From the cell containing the given text, extract its center point as (x, y) coordinate. 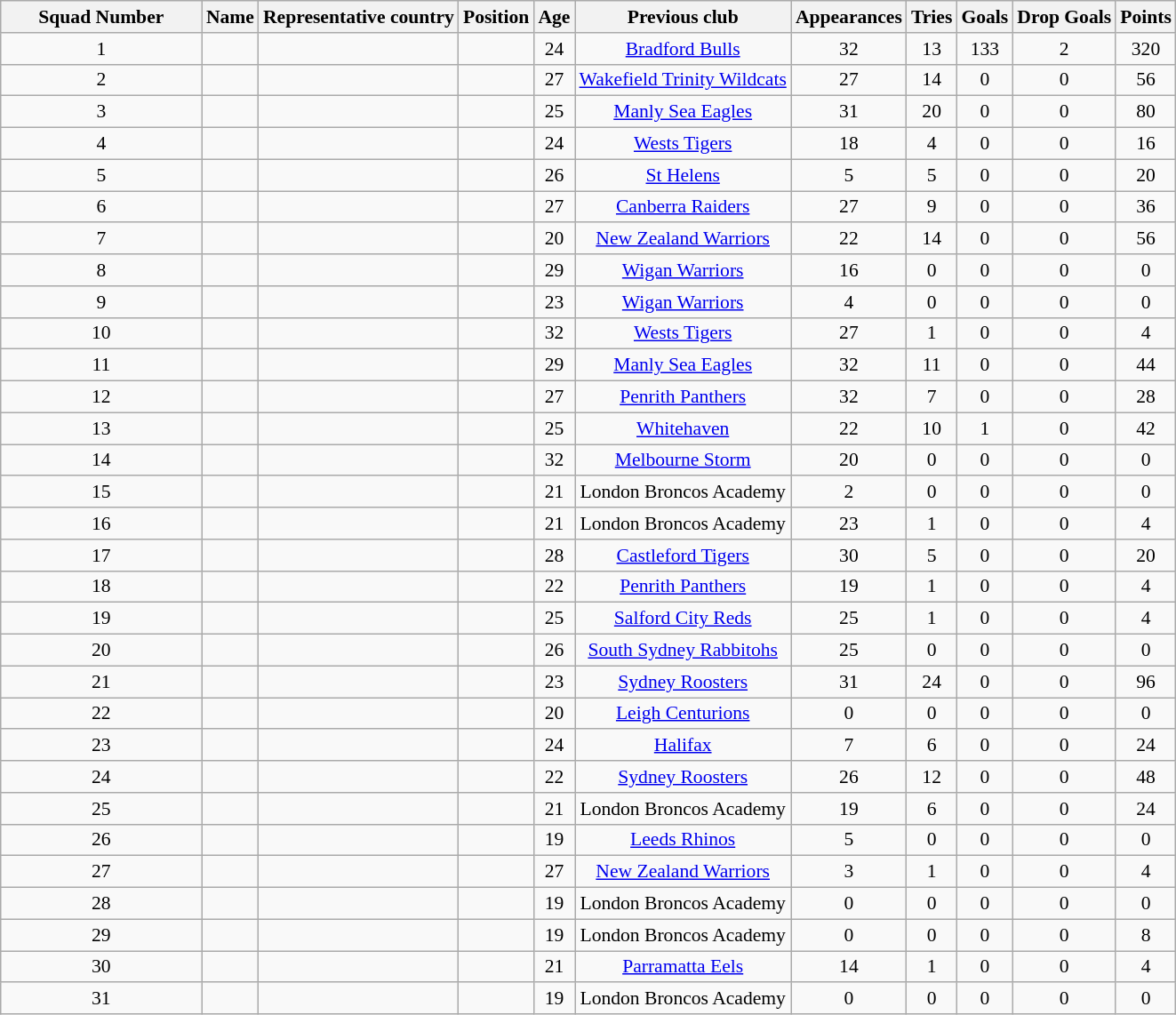
Bradford Bulls (683, 49)
Wakefield Trinity Wildcats (683, 80)
Halifax (683, 746)
Previous club (683, 17)
Goals (985, 17)
Leeds Rhinos (683, 840)
17 (101, 555)
Squad Number (101, 17)
42 (1146, 428)
Parramatta Eels (683, 967)
48 (1146, 777)
Canberra Raiders (683, 207)
15 (101, 492)
Tries (932, 17)
36 (1146, 207)
South Sydney Rabbitohs (683, 651)
Age (554, 17)
Representative country (359, 17)
Drop Goals (1064, 17)
44 (1146, 365)
Appearances (849, 17)
96 (1146, 682)
Melbourne Storm (683, 460)
80 (1146, 112)
133 (985, 49)
320 (1146, 49)
Position (496, 17)
Leigh Centurions (683, 714)
St Helens (683, 175)
Points (1146, 17)
Name (230, 17)
Castleford Tigers (683, 555)
Whitehaven (683, 428)
Salford City Reds (683, 619)
